Find where the given text appears and provide that cell's center as (x, y) coordinate. 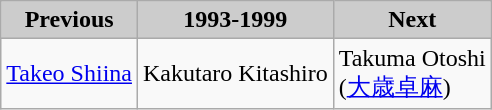
Next (412, 20)
Kakutaro Kitashiro (235, 74)
Previous (70, 20)
Takuma Otoshi(大歳卓麻) (412, 74)
Takeo Shiina (70, 74)
1993-1999 (235, 20)
